Extract the (x, y) coordinate from the center of the cell holding the provided text.  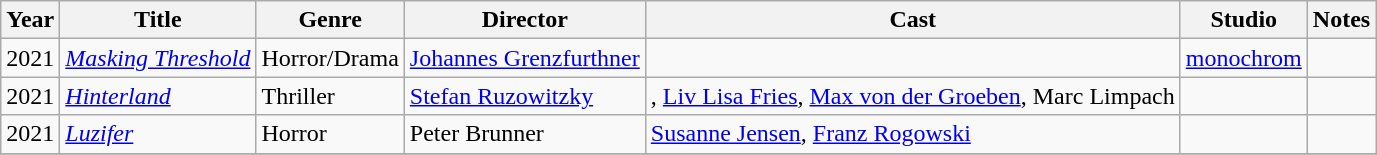
Genre (330, 20)
Horror/Drama (330, 58)
Year (30, 20)
Notes (1341, 20)
Stefan Ruzowitzky (524, 96)
Johannes Grenzfurthner (524, 58)
Masking Threshold (158, 58)
monochrom (1244, 58)
Director (524, 20)
Hinterland (158, 96)
Thriller (330, 96)
Title (158, 20)
Luzifer (158, 134)
Horror (330, 134)
Peter Brunner (524, 134)
Studio (1244, 20)
Cast (912, 20)
, Liv Lisa Fries, Max von der Groeben, Marc Limpach (912, 96)
Susanne Jensen, Franz Rogowski (912, 134)
